Extract the (X, Y) coordinate from the center of the cell holding the provided text.  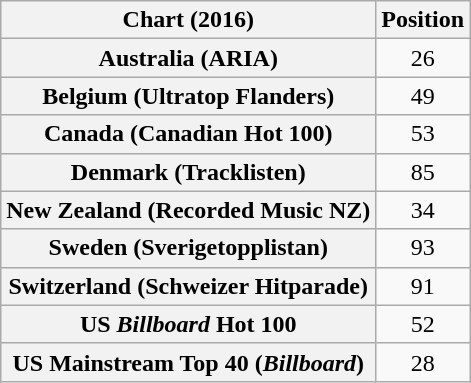
26 (423, 58)
Sweden (Sverigetopplistan) (188, 248)
91 (423, 286)
53 (423, 134)
US Billboard Hot 100 (188, 324)
Denmark (Tracklisten) (188, 172)
Switzerland (Schweizer Hitparade) (188, 286)
28 (423, 362)
Belgium (Ultratop Flanders) (188, 96)
52 (423, 324)
34 (423, 210)
85 (423, 172)
New Zealand (Recorded Music NZ) (188, 210)
49 (423, 96)
Australia (ARIA) (188, 58)
Canada (Canadian Hot 100) (188, 134)
US Mainstream Top 40 (Billboard) (188, 362)
Chart (2016) (188, 20)
93 (423, 248)
Position (423, 20)
